Extract the [X, Y] coordinate from the center of the cell holding the provided text.  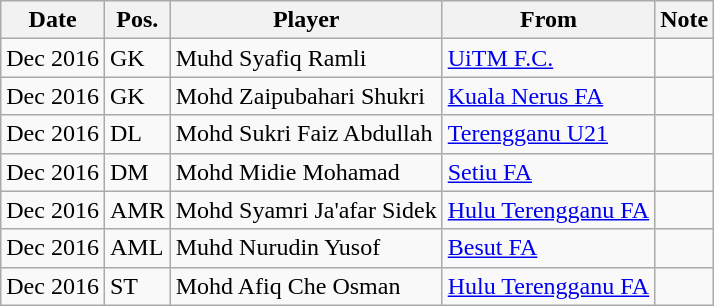
Mohd Zaipubahari Shukri [306, 96]
Setiu FA [548, 172]
Terengganu U21 [548, 134]
Mohd Midie Mohamad [306, 172]
DL [137, 134]
Muhd Nurudin Yusof [306, 248]
Mohd Sukri Faiz Abdullah [306, 134]
Kuala Nerus FA [548, 96]
Pos. [137, 20]
UiTM F.C. [548, 58]
Besut FA [548, 248]
Date [53, 20]
ST [137, 286]
Muhd Syafiq Ramli [306, 58]
Mohd Afiq Che Osman [306, 286]
From [548, 20]
Note [684, 20]
AMR [137, 210]
Mohd Syamri Ja'afar Sidek [306, 210]
Player [306, 20]
DM [137, 172]
AML [137, 248]
